Detect which cell encompasses the target text, then output its (X, Y) center coordinate. 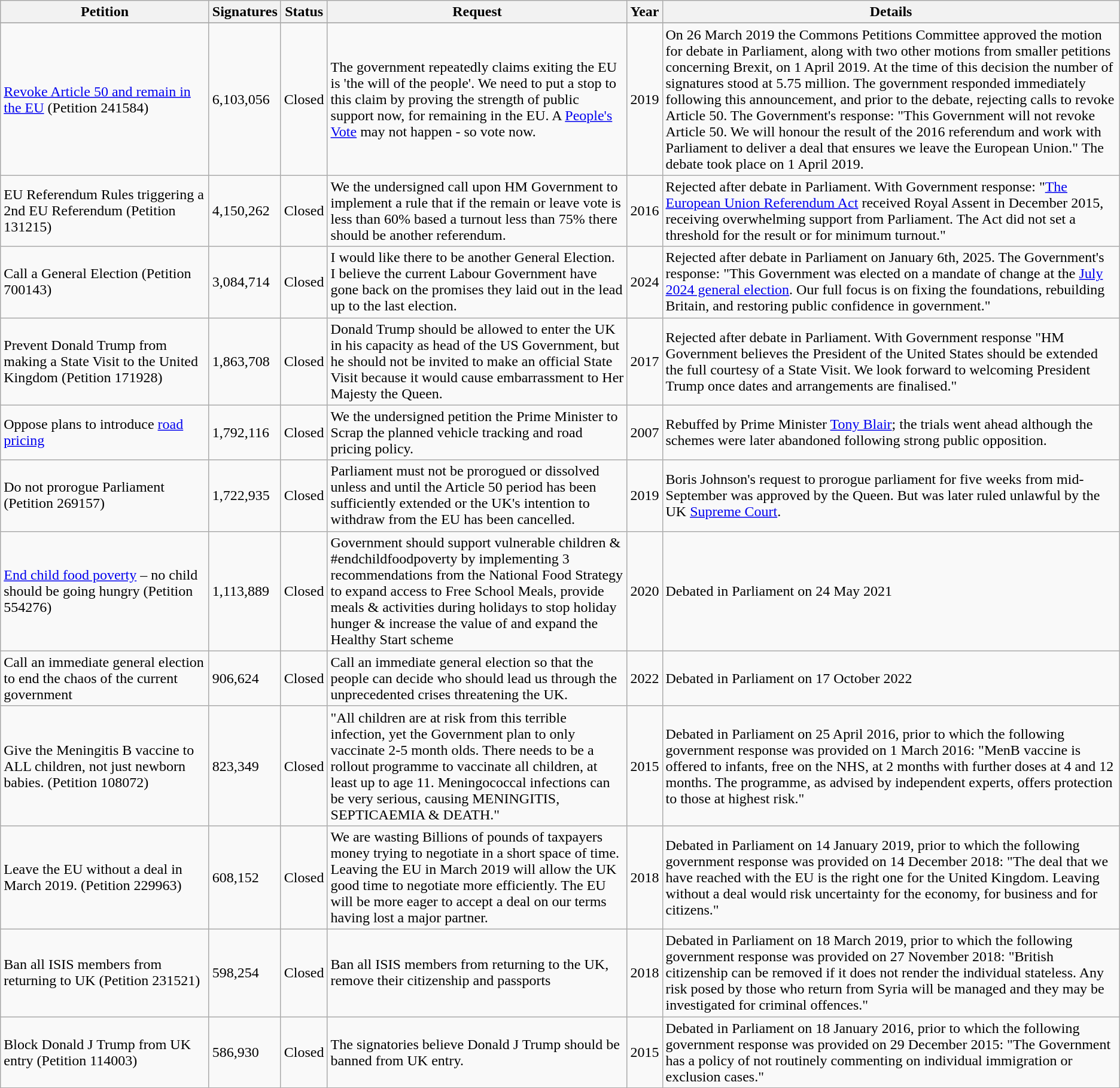
4,150,262 (245, 211)
598,254 (245, 973)
3,084,714 (245, 282)
586,930 (245, 1053)
Signatures (245, 12)
End child food poverty – no child should be going hungry (Petition 554276) (105, 591)
EU Referendum Rules triggering a 2nd EU Referendum (Petition 131215) (105, 211)
Leave the EU without a deal in March 2019. (Petition 229963) (105, 877)
Ban all ISIS members from returning to the UK, remove their citizenship and passports (477, 973)
2024 (645, 282)
Oppose plans to introduce road pricing (105, 432)
We the undersigned petition the Prime Minister to Scrap the planned vehicle tracking and road pricing policy. (477, 432)
Revoke Article 50 and remain in the EU (Petition 241584) (105, 99)
2016 (645, 211)
Call an immediate general election so that the people can decide who should lead us through the unprecedented crises threatening the UK. (477, 678)
Block Donald J Trump from UK entry (Petition 114003) (105, 1053)
1,863,708 (245, 361)
Debated in Parliament on 24 May 2021 (891, 591)
608,152 (245, 877)
6,103,056 (245, 99)
Petition (105, 12)
Debated in Parliament on 17 October 2022 (891, 678)
Call an immediate general election to end the chaos of the current government (105, 678)
906,624 (245, 678)
Details (891, 12)
823,349 (245, 766)
2007 (645, 432)
Prevent Donald Trump from making a State Visit to the United Kingdom (Petition 171928) (105, 361)
Year (645, 12)
Call a General Election (Petition 700143) (105, 282)
2020 (645, 591)
Do not prorogue Parliament (Petition 269157) (105, 495)
2022 (645, 678)
1,722,935 (245, 495)
1,113,889 (245, 591)
Request (477, 12)
Give the Meningitis B vaccine to ALL children, not just newborn babies. (Petition 108072) (105, 766)
1,792,116 (245, 432)
Status (304, 12)
Ban all ISIS members from returning to UK (Petition 231521) (105, 973)
The signatories believe Donald J Trump should be banned from UK entry. (477, 1053)
2017 (645, 361)
Rebuffed by Prime Minister Tony Blair; the trials went ahead although the schemes were later abandoned following strong public opposition. (891, 432)
